Locate the cell with the specified text and output its [x, y] center coordinate. 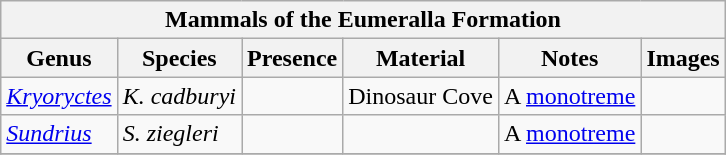
Sundrius [59, 134]
Mammals of the Eumeralla Formation [363, 20]
Presence [292, 58]
Genus [59, 58]
S. ziegleri [179, 134]
Species [179, 58]
Images [683, 58]
Dinosaur Cove [421, 96]
Kryoryctes [59, 96]
Material [421, 58]
Notes [569, 58]
K. cadburyi [179, 96]
